Detect which cell encompasses the target text, then output its [X, Y] center coordinate. 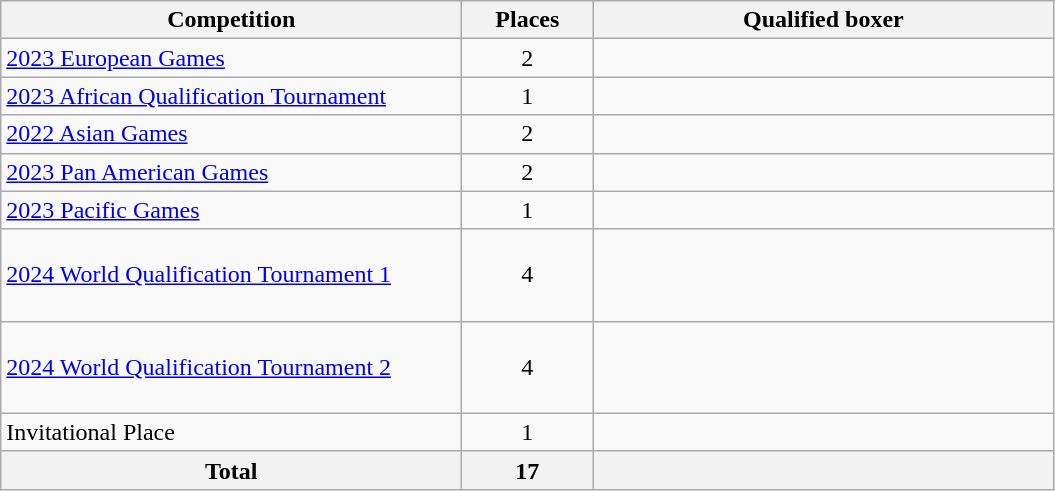
2023 African Qualification Tournament [232, 96]
2022 Asian Games [232, 134]
2024 World Qualification Tournament 1 [232, 275]
2024 World Qualification Tournament 2 [232, 367]
17 [528, 470]
2023 European Games [232, 58]
2023 Pan American Games [232, 172]
Invitational Place [232, 432]
Places [528, 20]
2023 Pacific Games [232, 210]
Total [232, 470]
Competition [232, 20]
Qualified boxer [824, 20]
